Detect which cell encompasses the target text, then output its [x, y] center coordinate. 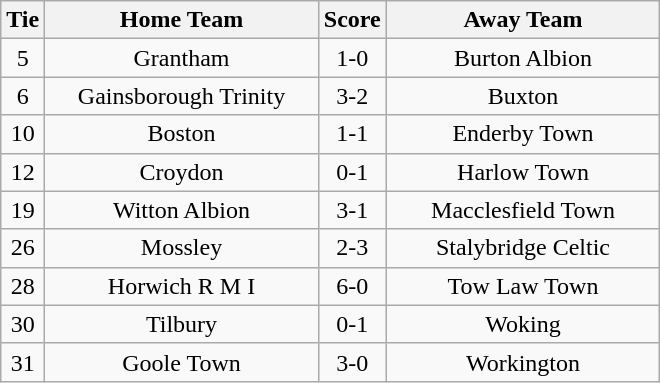
6-0 [352, 286]
3-2 [352, 96]
Tilbury [182, 324]
Horwich R M I [182, 286]
10 [23, 134]
Goole Town [182, 362]
31 [23, 362]
1-0 [352, 58]
28 [23, 286]
Gainsborough Trinity [182, 96]
Macclesfield Town [523, 210]
6 [23, 96]
Score [352, 20]
3-1 [352, 210]
Buxton [523, 96]
Away Team [523, 20]
Enderby Town [523, 134]
1-1 [352, 134]
Witton Albion [182, 210]
Woking [523, 324]
Grantham [182, 58]
19 [23, 210]
Mossley [182, 248]
5 [23, 58]
Stalybridge Celtic [523, 248]
2-3 [352, 248]
Home Team [182, 20]
26 [23, 248]
Tow Law Town [523, 286]
12 [23, 172]
Harlow Town [523, 172]
Boston [182, 134]
Burton Albion [523, 58]
Workington [523, 362]
Tie [23, 20]
3-0 [352, 362]
30 [23, 324]
Croydon [182, 172]
